Detect which cell encompasses the target text, then output its (x, y) center coordinate. 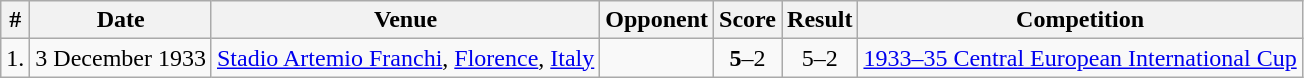
Date (121, 20)
# (16, 20)
Stadio Artemio Franchi, Florence, Italy (405, 58)
3 December 1933 (121, 58)
1. (16, 58)
Opponent (657, 20)
1933–35 Central European International Cup (1080, 58)
Result (820, 20)
Score (748, 20)
Competition (1080, 20)
Venue (405, 20)
